Find where the given text appears and provide that cell's center as [X, Y] coordinate. 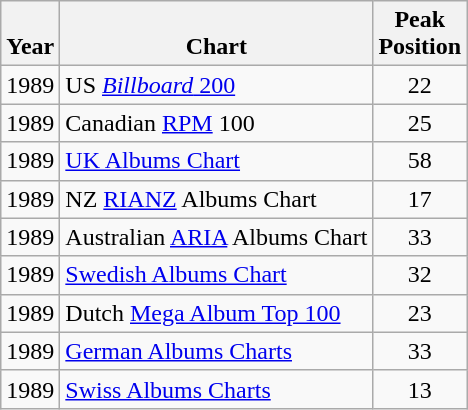
23 [420, 313]
Canadian RPM 100 [216, 123]
58 [420, 161]
NZ RIANZ Albums Chart [216, 199]
Australian ARIA Albums Chart [216, 237]
Swiss Albums Charts [216, 389]
Swedish Albums Chart [216, 275]
US Billboard 200 [216, 85]
German Albums Charts [216, 351]
32 [420, 275]
17 [420, 199]
22 [420, 85]
Chart [216, 34]
Dutch Mega Album Top 100 [216, 313]
13 [420, 389]
PeakPosition [420, 34]
Year [30, 34]
25 [420, 123]
UK Albums Chart [216, 161]
